Search for the cell housing the specified text and yield its [x, y] center coordinate. 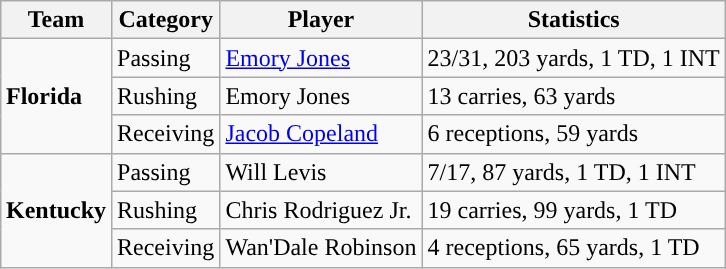
Jacob Copeland [321, 134]
Team [56, 20]
Kentucky [56, 210]
Chris Rodriguez Jr. [321, 210]
Wan'Dale Robinson [321, 248]
Player [321, 20]
Statistics [574, 20]
4 receptions, 65 yards, 1 TD [574, 248]
23/31, 203 yards, 1 TD, 1 INT [574, 58]
Florida [56, 96]
Will Levis [321, 172]
Category [166, 20]
7/17, 87 yards, 1 TD, 1 INT [574, 172]
13 carries, 63 yards [574, 96]
6 receptions, 59 yards [574, 134]
19 carries, 99 yards, 1 TD [574, 210]
